Return the (X, Y) coordinate for the center point of the cell that contains the specified text.  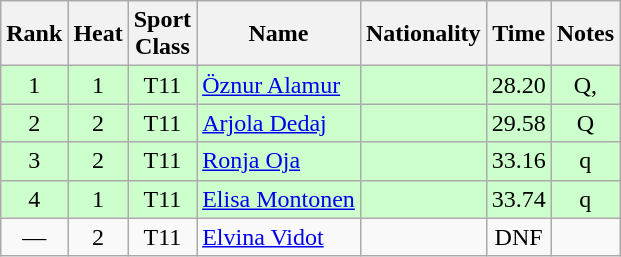
Rank (34, 34)
— (34, 237)
Q (585, 123)
29.58 (518, 123)
Q, (585, 85)
Elisa Montonen (279, 199)
33.16 (518, 161)
Öznur Alamur (279, 85)
33.74 (518, 199)
Time (518, 34)
Elvina Vidot (279, 237)
Ronja Oja (279, 161)
28.20 (518, 85)
Name (279, 34)
4 (34, 199)
SportClass (162, 34)
3 (34, 161)
Nationality (423, 34)
DNF (518, 237)
Notes (585, 34)
Heat (98, 34)
Arjola Dedaj (279, 123)
